Output the (X, Y) coordinate of the center of the cell containing the given text.  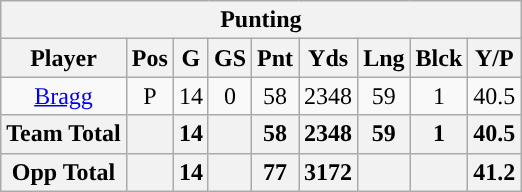
GS (230, 58)
Player (64, 58)
P (150, 96)
41.2 (494, 172)
Yds (328, 58)
Y/P (494, 58)
Punting (261, 20)
Pos (150, 58)
Pnt (276, 58)
77 (276, 172)
Blck (439, 58)
Bragg (64, 96)
Lng (384, 58)
G (190, 58)
0 (230, 96)
Team Total (64, 134)
3172 (328, 172)
Opp Total (64, 172)
